Detect which cell encompasses the target text, then output its [X, Y] center coordinate. 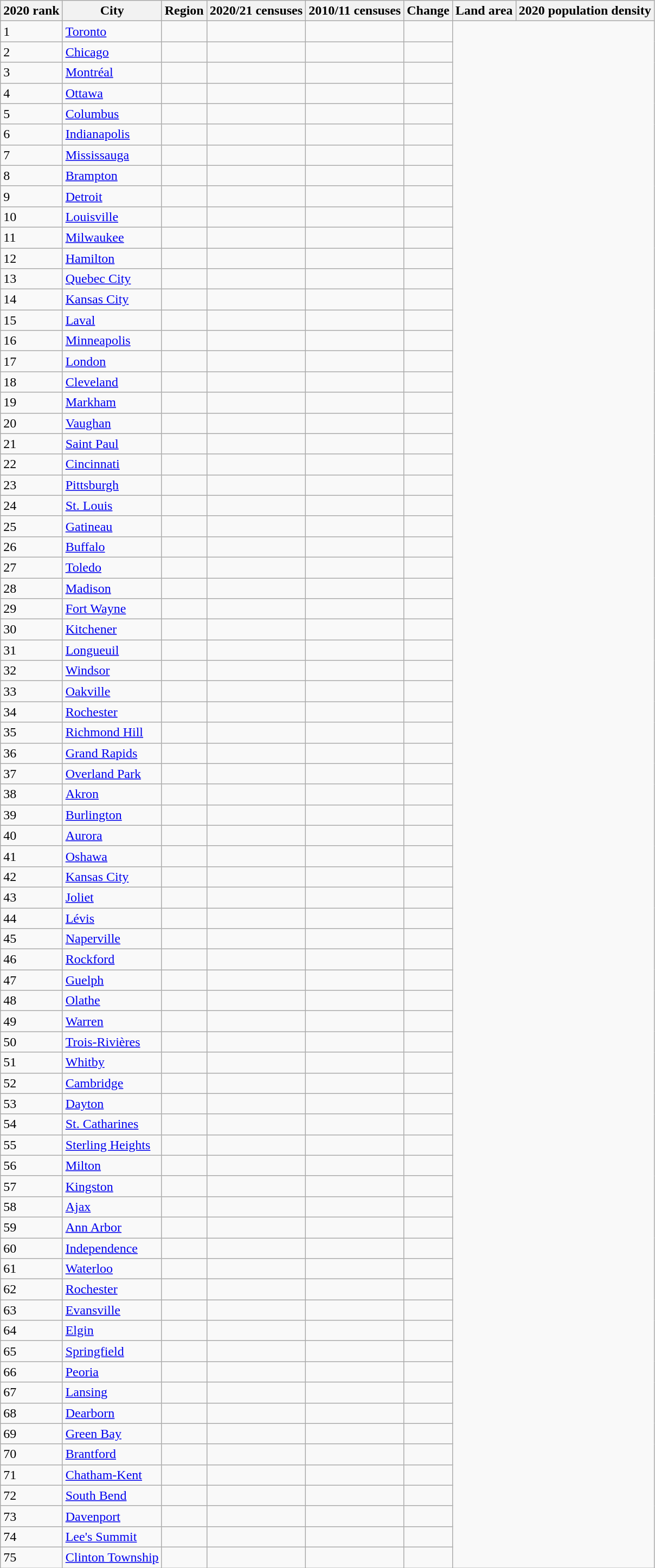
Davenport [112, 1516]
Louisville [112, 217]
Oshawa [112, 856]
Cambridge [112, 1083]
South Bend [112, 1495]
2020/21 censuses [256, 11]
3 [31, 73]
19 [31, 403]
59 [31, 1227]
Overland Park [112, 774]
13 [31, 279]
Cincinnati [112, 464]
Sterling Heights [112, 1145]
Trois-Rivières [112, 1042]
Grand Rapids [112, 753]
Milton [112, 1165]
Burlington [112, 815]
67 [31, 1392]
Indianapolis [112, 134]
Elgin [112, 1331]
Kitchener [112, 630]
43 [31, 897]
40 [31, 835]
26 [31, 547]
Green Bay [112, 1434]
15 [31, 320]
Aurora [112, 835]
Buffalo [112, 547]
Dayton [112, 1104]
8 [31, 176]
68 [31, 1413]
23 [31, 485]
Warren [112, 1021]
Ann Arbor [112, 1227]
42 [31, 877]
Whitby [112, 1062]
32 [31, 671]
27 [31, 567]
70 [31, 1454]
31 [31, 650]
62 [31, 1290]
37 [31, 774]
10 [31, 217]
2 [31, 52]
Change [428, 11]
14 [31, 300]
Ottawa [112, 93]
16 [31, 341]
City [112, 11]
Fort Wayne [112, 609]
44 [31, 918]
57 [31, 1186]
St. Louis [112, 506]
74 [31, 1537]
60 [31, 1248]
4 [31, 93]
Naperville [112, 939]
Joliet [112, 897]
21 [31, 444]
Windsor [112, 671]
12 [31, 258]
Lévis [112, 918]
33 [31, 691]
49 [31, 1021]
Montréal [112, 73]
55 [31, 1145]
Lee's Summit [112, 1537]
Kingston [112, 1186]
50 [31, 1042]
30 [31, 630]
2020 population density [585, 11]
28 [31, 588]
7 [31, 155]
41 [31, 856]
Brantford [112, 1454]
66 [31, 1372]
Markham [112, 403]
48 [31, 1001]
36 [31, 753]
51 [31, 1062]
24 [31, 506]
5 [31, 114]
Brampton [112, 176]
47 [31, 980]
Mississauga [112, 155]
61 [31, 1269]
2010/11 censuses [355, 11]
34 [31, 712]
56 [31, 1165]
Independence [112, 1248]
London [112, 361]
Olathe [112, 1001]
1 [31, 31]
Quebec City [112, 279]
69 [31, 1434]
9 [31, 196]
St. Catharines [112, 1124]
Akron [112, 794]
39 [31, 815]
Toronto [112, 31]
Peoria [112, 1372]
52 [31, 1083]
Evansville [112, 1310]
Laval [112, 320]
Waterloo [112, 1269]
54 [31, 1124]
Vaughan [112, 423]
Springfield [112, 1351]
Rockford [112, 960]
22 [31, 464]
65 [31, 1351]
72 [31, 1495]
29 [31, 609]
53 [31, 1104]
75 [31, 1557]
71 [31, 1475]
Milwaukee [112, 237]
Clinton Township [112, 1557]
Pittsburgh [112, 485]
45 [31, 939]
Land area [484, 11]
Cleveland [112, 382]
73 [31, 1516]
Ajax [112, 1207]
Detroit [112, 196]
Richmond Hill [112, 733]
58 [31, 1207]
46 [31, 960]
Longueuil [112, 650]
Madison [112, 588]
11 [31, 237]
18 [31, 382]
Toledo [112, 567]
38 [31, 794]
63 [31, 1310]
Chatham-Kent [112, 1475]
Chicago [112, 52]
Columbus [112, 114]
Lansing [112, 1392]
20 [31, 423]
Region [184, 11]
64 [31, 1331]
2020 rank [31, 11]
17 [31, 361]
Oakville [112, 691]
Guelph [112, 980]
Dearborn [112, 1413]
Hamilton [112, 258]
Gatineau [112, 526]
25 [31, 526]
Minneapolis [112, 341]
Saint Paul [112, 444]
6 [31, 134]
35 [31, 733]
